Find where the given text appears and provide that cell's center as [X, Y] coordinate. 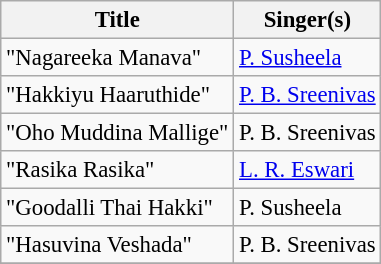
L. R. Eswari [308, 170]
"Nagareeka Manava" [118, 58]
"Goodalli Thai Hakki" [118, 208]
"Hasuvina Veshada" [118, 245]
"Hakkiyu Haaruthide" [118, 95]
Singer(s) [308, 20]
"Oho Muddina Mallige" [118, 133]
"Rasika Rasika" [118, 170]
Title [118, 20]
